Return [x, y] of the center of cell containing provided text 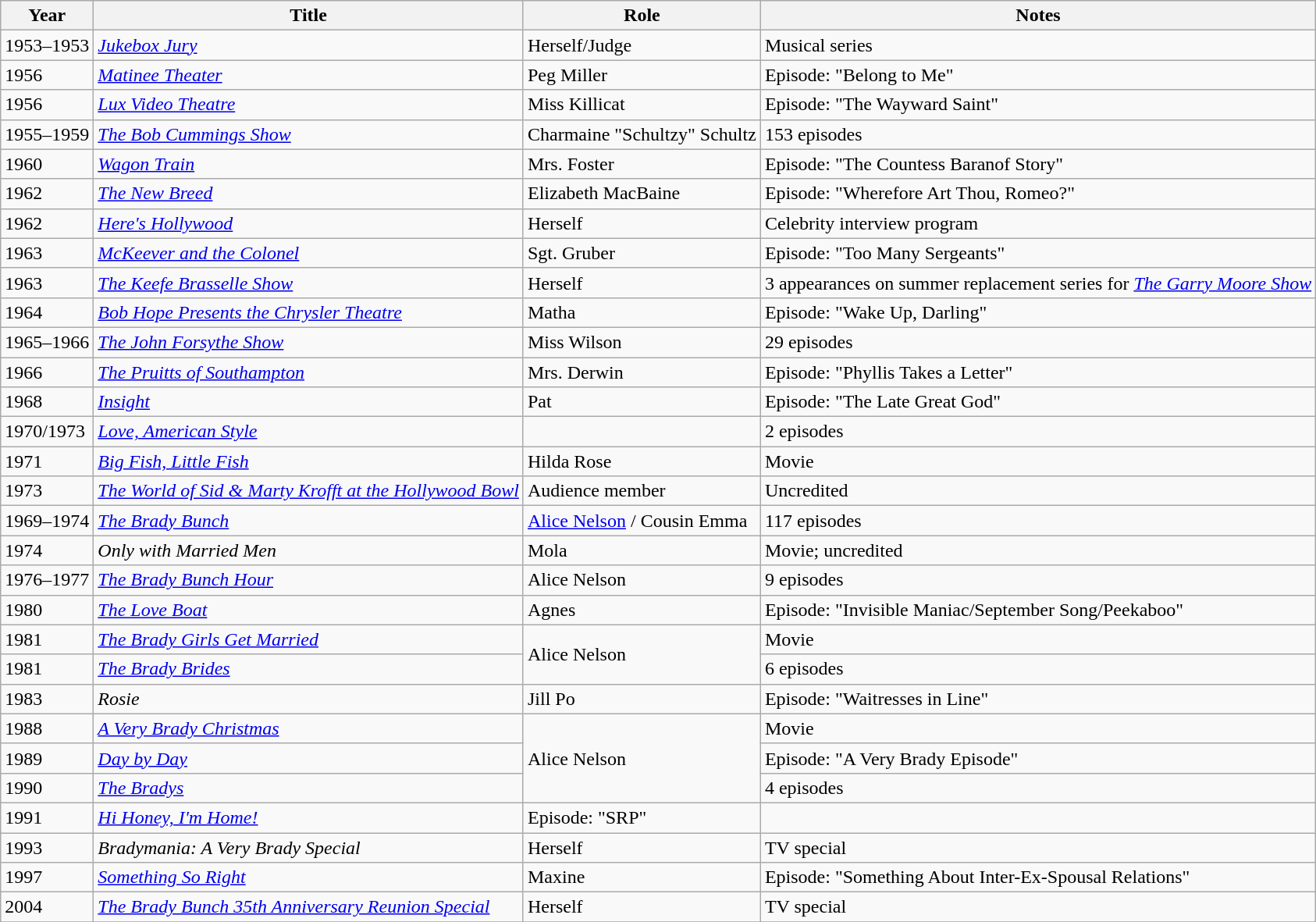
153 episodes [1038, 134]
Bob Hope Presents the Chrysler Theatre [309, 312]
Something So Right [309, 878]
Big Fish, Little Fish [309, 461]
Episode: "Something About Inter-Ex-Spousal Relations" [1038, 878]
Love, American Style [309, 432]
1989 [47, 758]
1969–1974 [47, 521]
1973 [47, 491]
Episode: "A Very Brady Episode" [1038, 758]
Mrs. Foster [642, 164]
Episode: "Wherefore Art Thou, Romeo?" [1038, 194]
1968 [47, 402]
Sgt. Gruber [642, 253]
Lux Video Theatre [309, 105]
4 episodes [1038, 788]
1966 [47, 372]
Miss Wilson [642, 342]
Celebrity interview program [1038, 223]
3 appearances on summer replacement series for The Garry Moore Show [1038, 283]
Maxine [642, 878]
Herself/Judge [642, 45]
Episode: "Waitresses in Line" [1038, 699]
Elizabeth MacBaine [642, 194]
The Brady Bunch Hour [309, 580]
1964 [47, 312]
Wagon Train [309, 164]
Hi Honey, I'm Home! [309, 817]
Matinee Theater [309, 75]
A Very Brady Christmas [309, 728]
1960 [47, 164]
Episode: "SRP" [642, 817]
Role [642, 16]
Rosie [309, 699]
1980 [47, 610]
Charmaine "Schultzy" Schultz [642, 134]
The Bradys [309, 788]
Episode: "The Late Great God" [1038, 402]
1953–1953 [47, 45]
Episode: "The Wayward Saint" [1038, 105]
Bradymania: A Very Brady Special [309, 847]
1974 [47, 550]
Episode: "Wake Up, Darling" [1038, 312]
Audience member [642, 491]
1965–1966 [47, 342]
1988 [47, 728]
Insight [309, 402]
Alice Nelson / Cousin Emma [642, 521]
The World of Sid & Marty Krofft at the Hollywood Bowl [309, 491]
McKeever and the Colonel [309, 253]
Matha [642, 312]
The Keefe Brasselle Show [309, 283]
9 episodes [1038, 580]
Hilda Rose [642, 461]
Day by Day [309, 758]
1993 [47, 847]
6 episodes [1038, 669]
Pat [642, 402]
1991 [47, 817]
Miss Killicat [642, 105]
Episode: "Phyllis Takes a Letter" [1038, 372]
Movie; uncredited [1038, 550]
Jukebox Jury [309, 45]
Musical series [1038, 45]
Mola [642, 550]
The Pruitts of Southampton [309, 372]
1955–1959 [47, 134]
The Brady Girls Get Married [309, 639]
Jill Po [642, 699]
117 episodes [1038, 521]
1990 [47, 788]
Here's Hollywood [309, 223]
Episode: "The Countess Baranof Story" [1038, 164]
The Brady Bunch 35th Anniversary Reunion Special [309, 907]
Peg Miller [642, 75]
Episode: "Belong to Me" [1038, 75]
The Bob Cummings Show [309, 134]
1976–1977 [47, 580]
The New Breed [309, 194]
Episode: "Too Many Sergeants" [1038, 253]
Title [309, 16]
The John Forsythe Show [309, 342]
The Brady Brides [309, 669]
2004 [47, 907]
1971 [47, 461]
1983 [47, 699]
Agnes [642, 610]
Uncredited [1038, 491]
2 episodes [1038, 432]
Year [47, 16]
1970/1973 [47, 432]
1997 [47, 878]
Only with Married Men [309, 550]
The Love Boat [309, 610]
Episode: "Invisible Maniac/September Song/Peekaboo" [1038, 610]
Notes [1038, 16]
Mrs. Derwin [642, 372]
The Brady Bunch [309, 521]
29 episodes [1038, 342]
